Output the (x, y) coordinate of the center of the cell containing the given text.  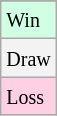
Draw (28, 58)
Loss (28, 96)
Win (28, 20)
